Provide the (X, Y) coordinate of the cell's center where the given text is located.  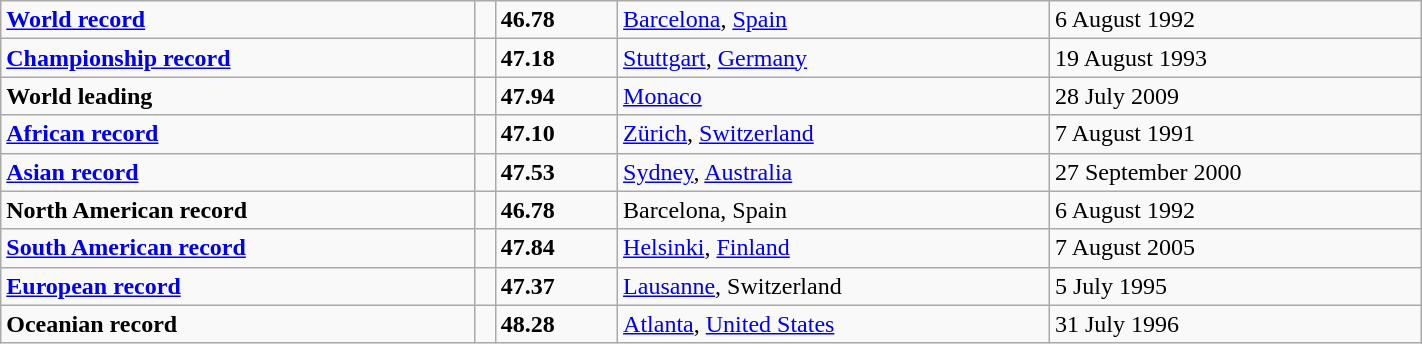
Lausanne, Switzerland (834, 286)
Championship record (238, 58)
Monaco (834, 96)
28 July 2009 (1235, 96)
Sydney, Australia (834, 172)
Atlanta, United States (834, 324)
European record (238, 286)
48.28 (556, 324)
27 September 2000 (1235, 172)
Asian record (238, 172)
47.84 (556, 248)
World record (238, 20)
47.53 (556, 172)
47.94 (556, 96)
African record (238, 134)
7 August 1991 (1235, 134)
7 August 2005 (1235, 248)
5 July 1995 (1235, 286)
North American record (238, 210)
47.37 (556, 286)
World leading (238, 96)
Stuttgart, Germany (834, 58)
Helsinki, Finland (834, 248)
Zürich, Switzerland (834, 134)
19 August 1993 (1235, 58)
31 July 1996 (1235, 324)
47.10 (556, 134)
South American record (238, 248)
47.18 (556, 58)
Oceanian record (238, 324)
